Pinpoint the cell where the given text exists, returning its [X, Y] midpoint coordinate. 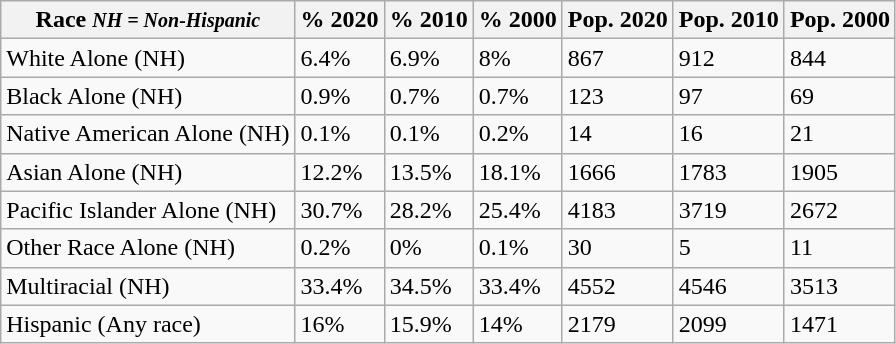
14 [618, 134]
123 [618, 96]
97 [728, 96]
16 [728, 134]
6.4% [340, 58]
Hispanic (Any race) [148, 324]
Pop. 2020 [618, 20]
4183 [618, 210]
Pacific Islander Alone (NH) [148, 210]
1905 [840, 172]
3719 [728, 210]
21 [840, 134]
1471 [840, 324]
Black Alone (NH) [148, 96]
16% [340, 324]
Native American Alone (NH) [148, 134]
White Alone (NH) [148, 58]
13.5% [428, 172]
Other Race Alone (NH) [148, 248]
34.5% [428, 286]
12.2% [340, 172]
Pop. 2000 [840, 20]
15.9% [428, 324]
% 2000 [518, 20]
912 [728, 58]
867 [618, 58]
69 [840, 96]
30.7% [340, 210]
Multiracial (NH) [148, 286]
2099 [728, 324]
3513 [840, 286]
4552 [618, 286]
30 [618, 248]
5 [728, 248]
28.2% [428, 210]
1666 [618, 172]
6.9% [428, 58]
2672 [840, 210]
Pop. 2010 [728, 20]
18.1% [518, 172]
% 2020 [340, 20]
0.9% [340, 96]
Asian Alone (NH) [148, 172]
0% [428, 248]
4546 [728, 286]
2179 [618, 324]
1783 [728, 172]
14% [518, 324]
11 [840, 248]
25.4% [518, 210]
% 2010 [428, 20]
8% [518, 58]
844 [840, 58]
Race NH = Non-Hispanic [148, 20]
